Pinpoint the cell where the given text exists, returning its [x, y] midpoint coordinate. 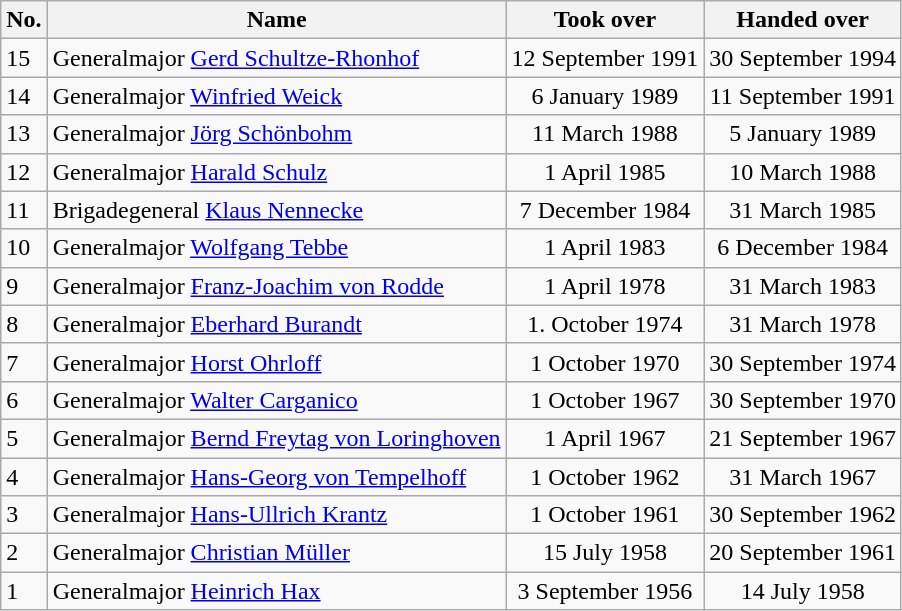
14 July 1958 [803, 591]
Generalmajor Wolfgang Tebbe [276, 248]
4 [24, 477]
31 March 1978 [803, 324]
1 April 1985 [605, 172]
Generalmajor Franz-Joachim von Rodde [276, 286]
Brigadegeneral Klaus Nennecke [276, 210]
5 [24, 438]
1 April 1978 [605, 286]
11 [24, 210]
11 September 1991 [803, 96]
1 October 1962 [605, 477]
1 October 1961 [605, 515]
1 October 1970 [605, 362]
12 [24, 172]
Generalmajor Hans-Georg von Tempelhoff [276, 477]
7 December 1984 [605, 210]
30 September 1962 [803, 515]
Generalmajor Eberhard Burandt [276, 324]
15 July 1958 [605, 553]
1 April 1967 [605, 438]
5 January 1989 [803, 134]
No. [24, 20]
Name [276, 20]
3 September 1956 [605, 591]
12 September 1991 [605, 58]
Generalmajor Hans-Ullrich Krantz [276, 515]
11 March 1988 [605, 134]
3 [24, 515]
1 October 1967 [605, 400]
7 [24, 362]
Generalmajor Jörg Schönbohm [276, 134]
20 September 1961 [803, 553]
6 [24, 400]
1 April 1983 [605, 248]
Generalmajor Christian Müller [276, 553]
Generalmajor Heinrich Hax [276, 591]
15 [24, 58]
30 September 1994 [803, 58]
1. October 1974 [605, 324]
Took over [605, 20]
6 January 1989 [605, 96]
Generalmajor Horst Ohrloff [276, 362]
31 March 1967 [803, 477]
21 September 1967 [803, 438]
31 March 1983 [803, 286]
Generalmajor Gerd Schultze-Rhonhof [276, 58]
Generalmajor Bernd Freytag von Loringhoven [276, 438]
Handed over [803, 20]
Generalmajor Walter Carganico [276, 400]
10 [24, 248]
8 [24, 324]
Generalmajor Winfried Weick [276, 96]
31 March 1985 [803, 210]
13 [24, 134]
Generalmajor Harald Schulz [276, 172]
10 March 1988 [803, 172]
1 [24, 591]
9 [24, 286]
14 [24, 96]
30 September 1970 [803, 400]
6 December 1984 [803, 248]
30 September 1974 [803, 362]
2 [24, 553]
